Detect which cell encompasses the target text, then output its (x, y) center coordinate. 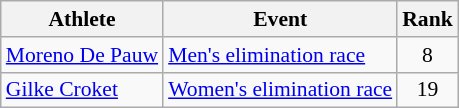
Event (280, 19)
Rank (428, 19)
8 (428, 55)
Women's elimination race (280, 90)
Athlete (82, 19)
Men's elimination race (280, 55)
Moreno De Pauw (82, 55)
Gilke Croket (82, 90)
19 (428, 90)
